Pinpoint the cell where the given text exists, returning its (X, Y) midpoint coordinate. 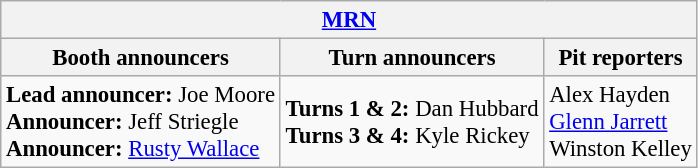
Pit reporters (620, 58)
Turn announcers (412, 58)
Turns 1 & 2: Dan HubbardTurns 3 & 4: Kyle Rickey (412, 122)
Booth announcers (141, 58)
Alex HaydenGlenn JarrettWinston Kelley (620, 122)
MRN (349, 20)
Lead announcer: Joe MooreAnnouncer: Jeff StriegleAnnouncer: Rusty Wallace (141, 122)
